Find where the given text appears and provide that cell's center as (X, Y) coordinate. 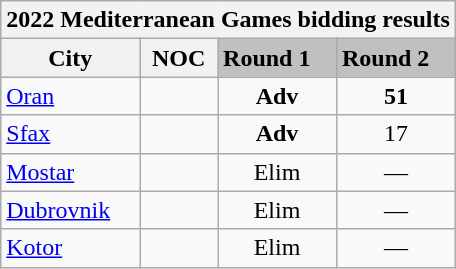
NOC (179, 58)
Sfax (70, 134)
17 (396, 134)
Dubrovnik (70, 210)
City (70, 58)
Kotor (70, 248)
2022 Mediterranean Games bidding results (228, 20)
Round 1 (278, 58)
51 (396, 96)
Oran (70, 96)
Mostar (70, 172)
Round 2 (396, 58)
